Locate the cell with the specified text and output its (X, Y) center coordinate. 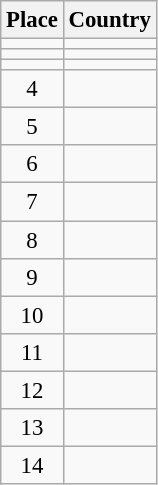
Country (110, 20)
7 (32, 202)
10 (32, 315)
14 (32, 465)
4 (32, 89)
9 (32, 277)
Place (32, 20)
5 (32, 127)
13 (32, 428)
8 (32, 240)
11 (32, 352)
6 (32, 165)
12 (32, 390)
